Determine the (X, Y) coordinate at the center of the cell enclosing the given text.  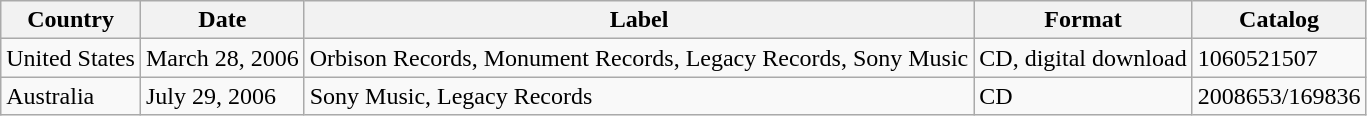
Sony Music, Legacy Records (639, 96)
2008653/169836 (1279, 96)
United States (71, 58)
1060521507 (1279, 58)
Catalog (1279, 20)
Format (1083, 20)
CD, digital download (1083, 58)
Country (71, 20)
March 28, 2006 (222, 58)
July 29, 2006 (222, 96)
Australia (71, 96)
Label (639, 20)
Orbison Records, Monument Records, Legacy Records, Sony Music (639, 58)
Date (222, 20)
CD (1083, 96)
